From the cell containing the given text, extract its center point as [x, y] coordinate. 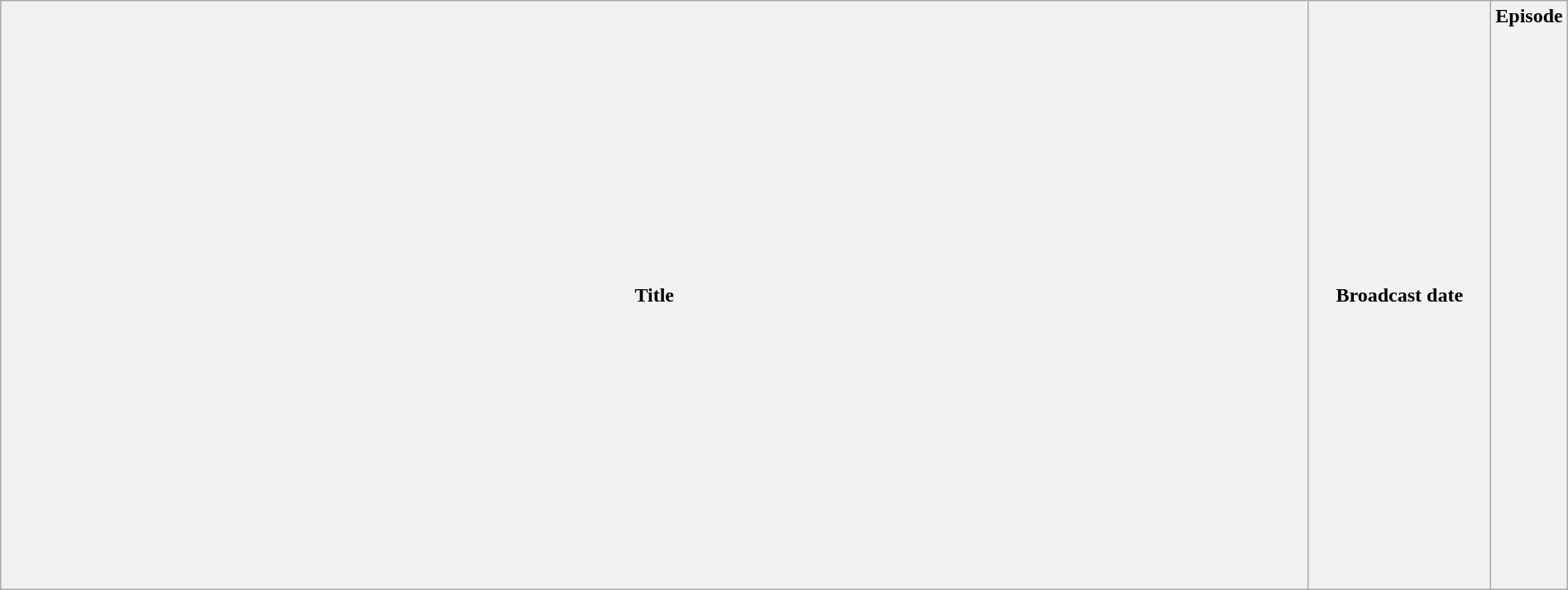
Episode [1529, 296]
Broadcast date [1399, 296]
Title [655, 296]
